Output the [x, y] coordinate of the center of the cell containing the given text.  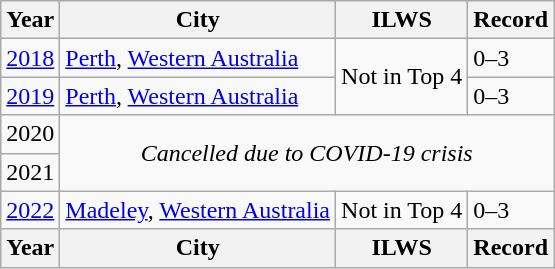
2018 [30, 58]
2019 [30, 96]
2021 [30, 172]
Madeley, Western Australia [198, 210]
2020 [30, 134]
Cancelled due to COVID-19 crisis [307, 153]
2022 [30, 210]
